Return [x, y] of the center of cell containing provided text 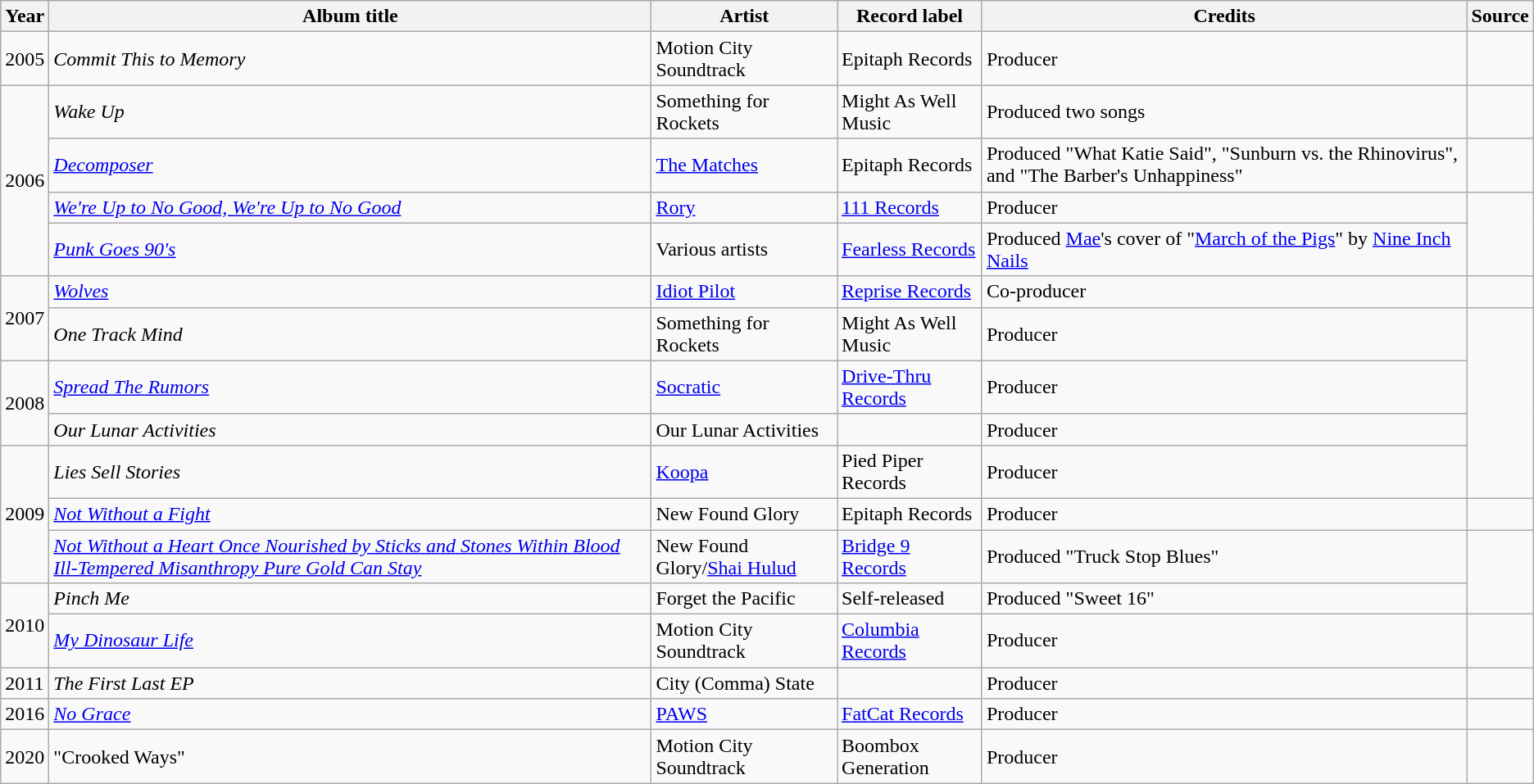
2007 [25, 318]
New Found Glory/Shai Hulud [744, 555]
Not Without a Heart Once Nourished by Sticks and Stones Within Blood Ill-Tempered Misanthropy Pure Gold Can Stay [351, 555]
City (Comma) State [744, 683]
FatCat Records [910, 714]
Artist [744, 16]
Decomposer [351, 165]
Various artists [744, 249]
Produced "What Katie Said", "Sunburn vs. the Rhinovirus", and "The Barber's Unhappiness" [1224, 165]
Credits [1224, 16]
Columbia Records [910, 641]
New Found Glory [744, 514]
Produced two songs [1224, 111]
The Matches [744, 165]
Source [1500, 16]
Fearless Records [910, 249]
We're Up to No Good, We're Up to No Good [351, 207]
Self-released [910, 599]
My Dinosaur Life [351, 641]
Produced Mae's cover of "March of the Pigs" by Nine Inch Nails [1224, 249]
Produced "Sweet 16" [1224, 599]
Bridge 9 Records [910, 555]
2009 [25, 514]
Year [25, 16]
Produced "Truck Stop Blues" [1224, 555]
Forget the Pacific [744, 599]
Record label [910, 16]
2010 [25, 626]
Pinch Me [351, 599]
2011 [25, 683]
Not Without a Fight [351, 514]
Album title [351, 16]
2005 [25, 59]
Socratic [744, 387]
2020 [25, 757]
Co-producer [1224, 292]
Rory [744, 207]
2006 [25, 180]
Koopa [744, 472]
Wolves [351, 292]
111 Records [910, 207]
Commit This to Memory [351, 59]
Idiot Pilot [744, 292]
Lies Sell Stories [351, 472]
The First Last EP [351, 683]
Punk Goes 90's [351, 249]
Drive-Thru Records [910, 387]
2016 [25, 714]
Spread The Rumors [351, 387]
One Track Mind [351, 334]
No Grace [351, 714]
2008 [25, 403]
Pied Piper Records [910, 472]
Reprise Records [910, 292]
Boombox Generation [910, 757]
"Crooked Ways" [351, 757]
Wake Up [351, 111]
PAWS [744, 714]
